Identify which cell holds the provided text, then report its [X, Y] central coordinate. 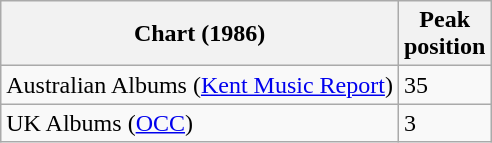
UK Albums (OCC) [200, 123]
3 [444, 123]
Chart (1986) [200, 34]
35 [444, 85]
Australian Albums (Kent Music Report) [200, 85]
Peakposition [444, 34]
